Provide the [x, y] coordinate of the cell's center where the given text is located.  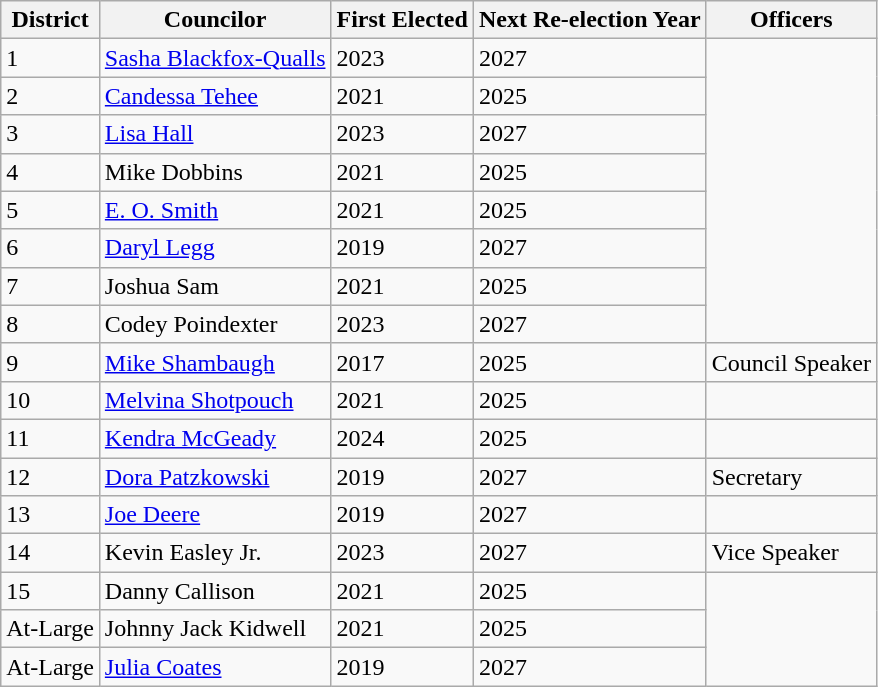
12 [50, 477]
Vice Speaker [791, 553]
E. O. Smith [215, 210]
Next Re-election Year [590, 20]
4 [50, 172]
Council Speaker [791, 362]
Julia Coates [215, 667]
Daryl Legg [215, 248]
2 [50, 96]
13 [50, 515]
Danny Callison [215, 591]
Kendra McGeady [215, 438]
6 [50, 248]
Melvina Shotpouch [215, 400]
Johnny Jack Kidwell [215, 629]
Kevin Easley Jr. [215, 553]
15 [50, 591]
5 [50, 210]
Secretary [791, 477]
Officers [791, 20]
10 [50, 400]
8 [50, 324]
Candessa Tehee [215, 96]
First Elected [402, 20]
1 [50, 58]
Dora Patzkowski [215, 477]
14 [50, 553]
9 [50, 362]
Joe Deere [215, 515]
11 [50, 438]
Codey Poindexter [215, 324]
3 [50, 134]
2024 [402, 438]
Joshua Sam [215, 286]
Lisa Hall [215, 134]
District [50, 20]
Councilor [215, 20]
Sasha Blackfox-Qualls [215, 58]
Mike Shambaugh [215, 362]
Mike Dobbins [215, 172]
7 [50, 286]
2017 [402, 362]
